For the text-containing cell, return its midpoint in [x, y] coordinate format. 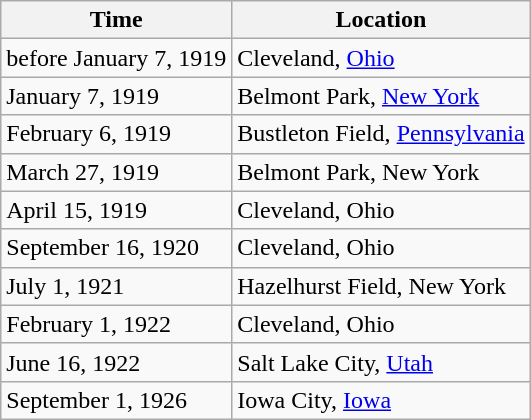
February 1, 1922 [116, 324]
Hazelhurst Field, New York [381, 286]
September 16, 1920 [116, 248]
February 6, 1919 [116, 134]
April 15, 1919 [116, 210]
September 1, 1926 [116, 400]
Time [116, 20]
before January 7, 1919 [116, 58]
Location [381, 20]
July 1, 1921 [116, 286]
June 16, 1922 [116, 362]
Bustleton Field, Pennsylvania [381, 134]
March 27, 1919 [116, 172]
January 7, 1919 [116, 96]
Salt Lake City, Utah [381, 362]
Iowa City, Iowa [381, 400]
